Detect which cell encompasses the target text, then output its (X, Y) center coordinate. 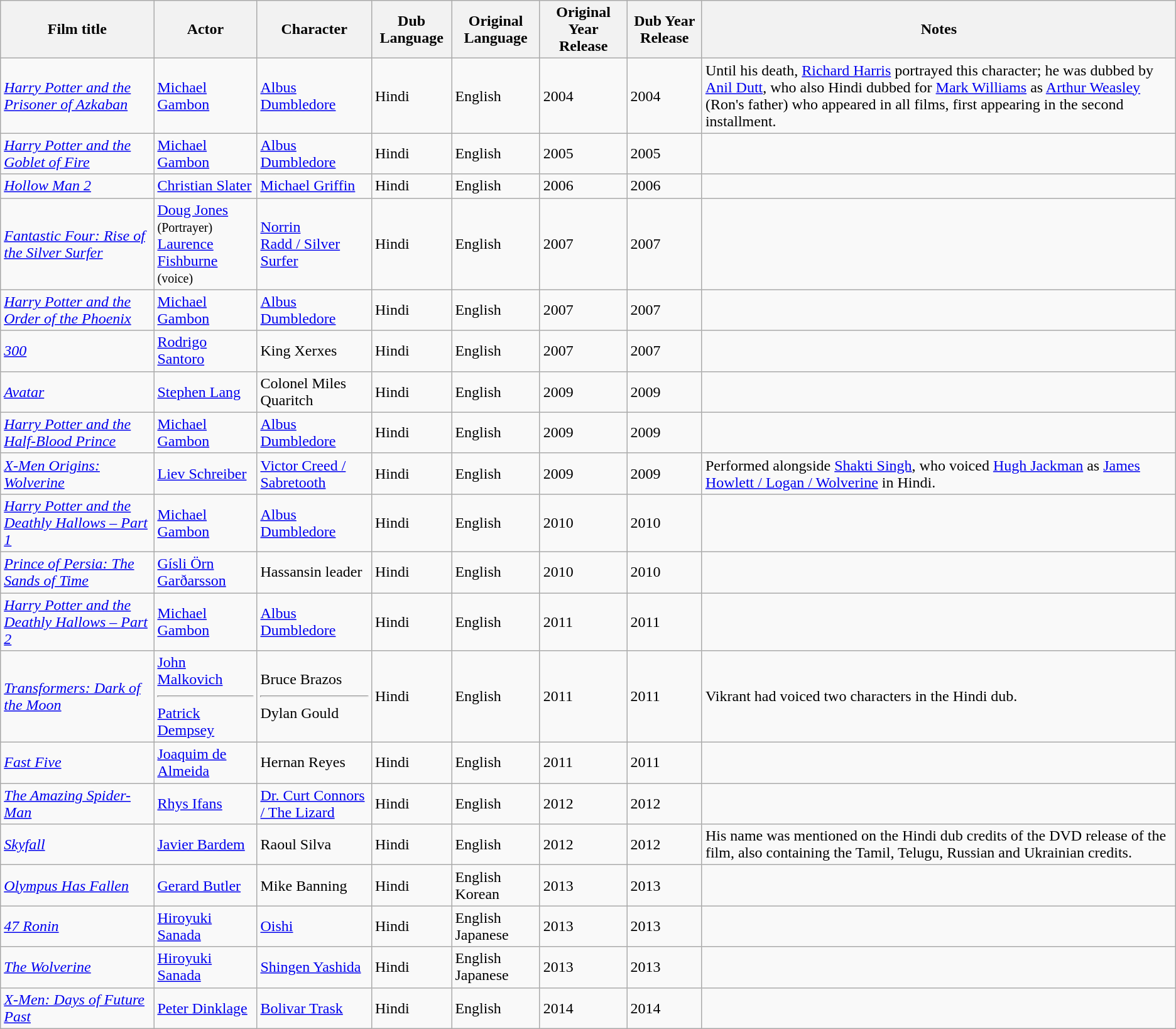
Hernan Reyes (314, 763)
Javier Bardem (205, 844)
John Malkovich Patrick Dempsey (205, 697)
Harry Potter and the Goblet of Fire (77, 153)
Harry Potter and the Deathly Hallows – Part 2 (77, 622)
Performed alongside Shakti Singh, who voiced Hugh Jackman as James Howlett / Logan / Wolverine in Hindi. (939, 474)
Dub Language (411, 30)
Raoul Silva (314, 844)
Fast Five (77, 763)
Rhys Ifans (205, 804)
Harry Potter and the Order of the Phoenix (77, 310)
Hollow Man 2 (77, 186)
Film title (77, 30)
Harry Potter and the Half-Blood Prince (77, 432)
Dub Year Release (665, 30)
Fantastic Four: Rise of the Silver Surfer (77, 244)
Original Year Release (583, 30)
Gerard Butler (205, 886)
Bruce Brazos Dylan Gould (314, 697)
The Wolverine (77, 967)
Joaquim de Almeida (205, 763)
Michael Griffin (314, 186)
Rodrigo Santoro (205, 351)
Stephen Lang (205, 392)
Peter Dinklage (205, 1008)
Bolivar Trask (314, 1008)
Norrin Radd / Silver Surfer (314, 244)
King Xerxes (314, 351)
Oishi (314, 926)
Skyfall (77, 844)
Notes (939, 30)
300 (77, 351)
Actor (205, 30)
Victor Creed / Sabretooth (314, 474)
Character (314, 30)
Dr. Curt Connors / The Lizard (314, 804)
Harry Potter and the Deathly Hallows – Part 1 (77, 523)
Doug Jones (Portrayer) Laurence Fishburne (voice) (205, 244)
Mike Banning (314, 886)
Hassansin leader (314, 572)
Gísli Örn Garðarsson (205, 572)
The Amazing Spider-Man (77, 804)
Colonel Miles Quaritch (314, 392)
English Korean (496, 886)
Transformers: Dark of the Moon (77, 697)
X-Men: Days of Future Past (77, 1008)
47 Ronin (77, 926)
His name was mentioned on the Hindi dub credits of the DVD release of the film, also containing the Tamil, Telugu, Russian and Ukrainian credits. (939, 844)
Vikrant had voiced two characters in the Hindi dub. (939, 697)
Christian Slater (205, 186)
Avatar (77, 392)
Olympus Has Fallen (77, 886)
X-Men Origins: Wolverine (77, 474)
Original Language (496, 30)
Shingen Yashida (314, 967)
Harry Potter and the Prisoner of Azkaban (77, 95)
Liev Schreiber (205, 474)
Prince of Persia: The Sands of Time (77, 572)
